Determine the (x, y) coordinate at the center of the cell enclosing the given text.  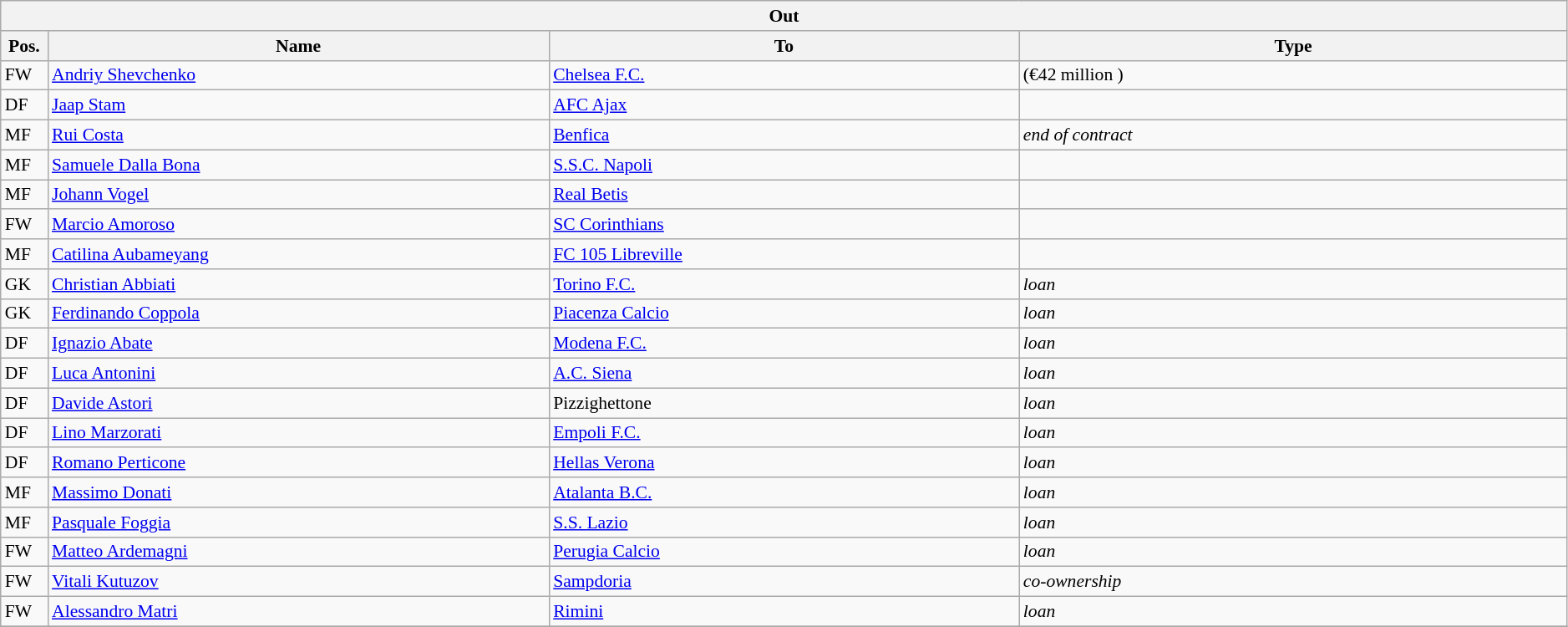
FC 105 Libreville (784, 254)
Modena F.C. (784, 344)
Real Betis (784, 195)
end of contract (1293, 135)
Ferdinando Coppola (298, 313)
S.S. Lazio (784, 522)
Samuele Dalla Bona (298, 165)
To (784, 46)
Pos. (24, 46)
Marcio Amoroso (298, 225)
Name (298, 46)
S.S.C. Napoli (784, 165)
Catilina Aubameyang (298, 254)
Hellas Verona (784, 463)
Ignazio Abate (298, 344)
Sampdoria (784, 582)
Pasquale Foggia (298, 522)
Perugia Calcio (784, 552)
Luca Antonini (298, 374)
Atalanta B.C. (784, 492)
Chelsea F.C. (784, 75)
Empoli F.C. (784, 433)
Alessandro Matri (298, 612)
Lino Marzorati (298, 433)
Vitali Kutuzov (298, 582)
Rimini (784, 612)
Benfica (784, 135)
AFC Ajax (784, 105)
Pizzighettone (784, 403)
co-ownership (1293, 582)
SC Corinthians (784, 225)
Christian Abbiati (298, 284)
(€42 million ) (1293, 75)
Out (784, 16)
Johann Vogel (298, 195)
Type (1293, 46)
Massimo Donati (298, 492)
Romano Perticone (298, 463)
Andriy Shevchenko (298, 75)
Torino F.C. (784, 284)
Davide Astori (298, 403)
Piacenza Calcio (784, 313)
Rui Costa (298, 135)
Jaap Stam (298, 105)
Matteo Ardemagni (298, 552)
A.C. Siena (784, 374)
